Return (x, y) of the center of cell containing provided text 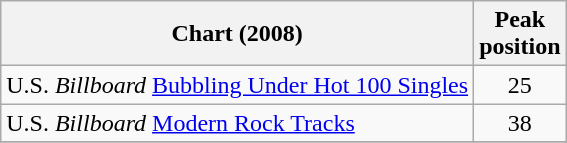
U.S. Billboard Bubbling Under Hot 100 Singles (238, 85)
Chart (2008) (238, 34)
25 (520, 85)
Peakposition (520, 34)
U.S. Billboard Modern Rock Tracks (238, 123)
38 (520, 123)
